Provide the (X, Y) coordinate of the cell's center where the given text is located.  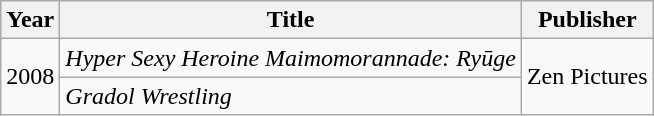
Hyper Sexy Heroine Maimomorannade: Ryūge (291, 58)
Gradol Wrestling (291, 96)
Title (291, 20)
2008 (30, 77)
Publisher (587, 20)
Zen Pictures (587, 77)
Year (30, 20)
